Scan for the cell matching the given text and deliver its [X, Y] coordinate at center. 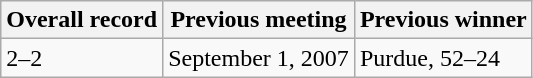
Overall record [82, 20]
Purdue, 52–24 [443, 58]
Previous winner [443, 20]
Previous meeting [259, 20]
September 1, 2007 [259, 58]
2–2 [82, 58]
